Locate the cell with the specified text and output its [X, Y] center coordinate. 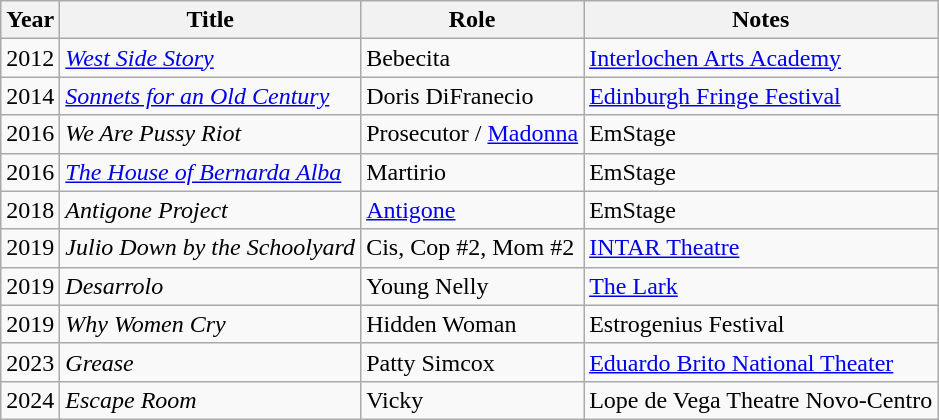
Title [210, 20]
Estrogenius Festival [761, 324]
Young Nelly [472, 286]
Year [30, 20]
Desarrolo [210, 286]
Prosecutor / Madonna [472, 134]
Why Women Cry [210, 324]
2018 [30, 210]
Doris DiFranecio [472, 96]
Interlochen Arts Academy [761, 58]
Patty Simcox [472, 362]
2012 [30, 58]
Antigone Project [210, 210]
Role [472, 20]
Lope de Vega Theatre Novo-Centro [761, 400]
Escape Room [210, 400]
Hidden Woman [472, 324]
Martirio [472, 172]
Bebecita [472, 58]
Eduardo Brito National Theater [761, 362]
Grease [210, 362]
Sonnets for an Old Century [210, 96]
Vicky [472, 400]
2014 [30, 96]
The Lark [761, 286]
Julio Down by the Schoolyard [210, 248]
Cis, Cop #2, Mom #2 [472, 248]
Edinburgh Fringe Festival [761, 96]
2024 [30, 400]
The House of Bernarda Alba [210, 172]
Notes [761, 20]
Antigone [472, 210]
West Side Story [210, 58]
We Are Pussy Riot [210, 134]
INTAR Theatre [761, 248]
2023 [30, 362]
